Return [x, y] of the center of cell containing provided text 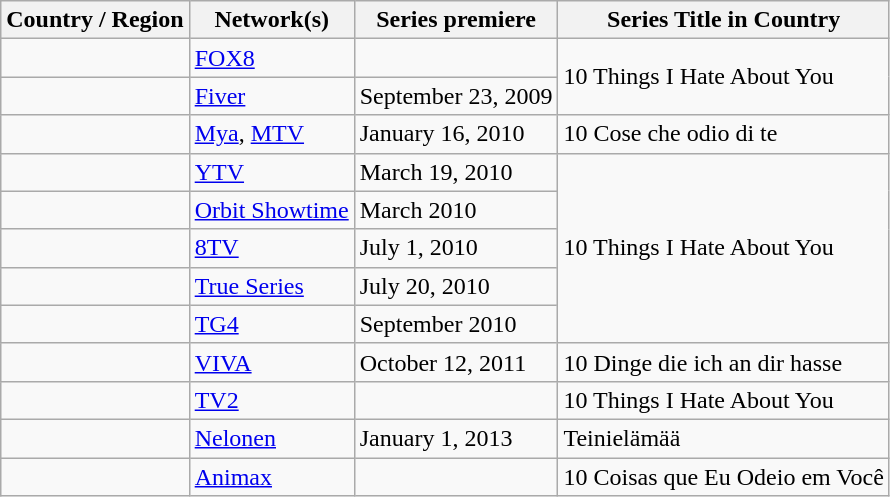
January 1, 2013 [456, 438]
October 12, 2011 [456, 362]
Fiver [272, 96]
Mya, MTV [272, 134]
8TV [272, 248]
March 19, 2010 [456, 172]
July 1, 2010 [456, 248]
Teinielämää [724, 438]
March 2010 [456, 210]
YTV [272, 172]
True Series [272, 286]
January 16, 2010 [456, 134]
July 20, 2010 [456, 286]
Series premiere [456, 20]
Series Title in Country [724, 20]
VIVA [272, 362]
10 Coisas que Eu Odeio em Você [724, 477]
FOX8 [272, 58]
Orbit Showtime [272, 210]
Nelonen [272, 438]
Animax [272, 477]
September 2010 [456, 324]
Network(s) [272, 20]
10 Dinge die ich an dir hasse [724, 362]
10 Cose che odio di te [724, 134]
Country / Region [95, 20]
TG4 [272, 324]
TV2 [272, 400]
September 23, 2009 [456, 96]
